Extract the [X, Y] coordinate from the center of the cell holding the provided text.  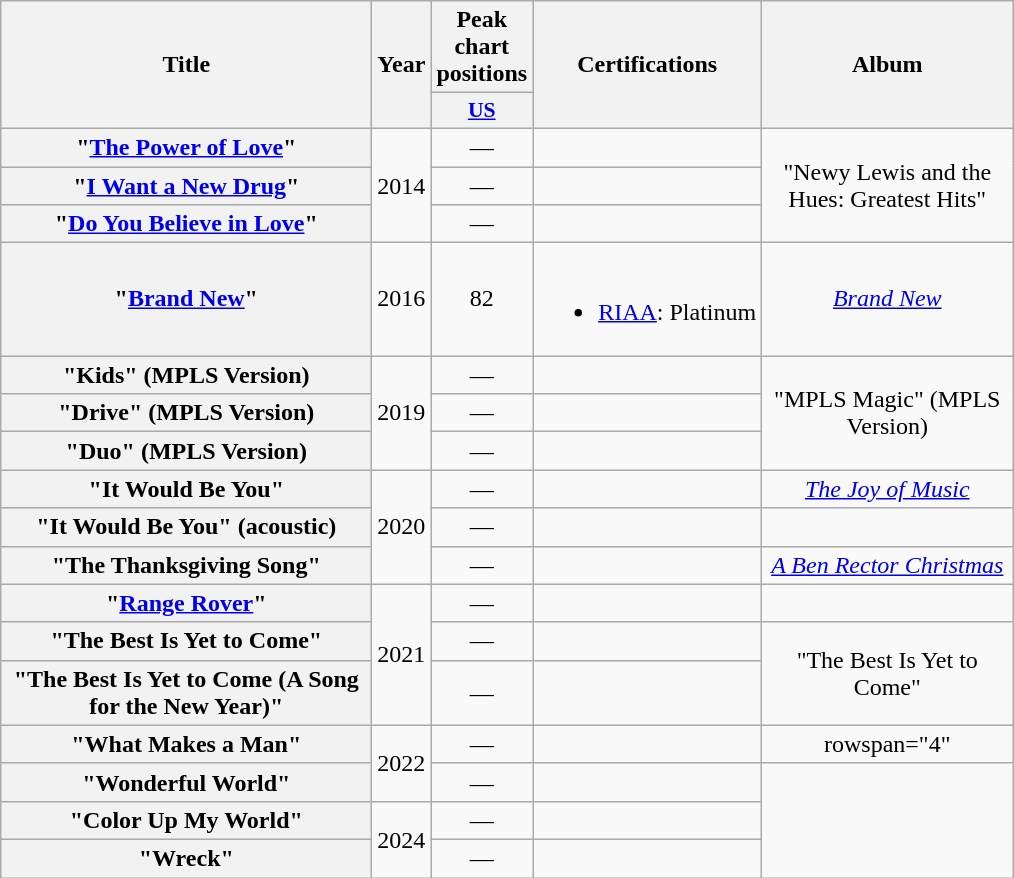
"The Best Is Yet to Come (A Song for the New Year)" [186, 692]
2014 [402, 185]
Brand New [888, 300]
US [482, 111]
2024 [402, 839]
Album [888, 65]
2021 [402, 654]
"The Power of Love" [186, 147]
"It Would Be You" [186, 489]
"I Want a New Drug" [186, 185]
Peak chart positions [482, 47]
"Kids" (MPLS Version) [186, 375]
"What Makes a Man" [186, 744]
"Brand New" [186, 300]
"MPLS Magic" (MPLS Version) [888, 413]
"It Would Be You" (acoustic) [186, 527]
"Wreck" [186, 858]
"Range Rover" [186, 603]
The Joy of Music [888, 489]
"The Thanksgiving Song" [186, 565]
"Wonderful World" [186, 782]
2020 [402, 527]
"Color Up My World" [186, 820]
Year [402, 65]
RIAA: Platinum [648, 300]
"Do You Believe in Love" [186, 224]
2016 [402, 300]
82 [482, 300]
rowspan="4" [888, 744]
Title [186, 65]
2019 [402, 413]
"Drive" (MPLS Version) [186, 413]
A Ben Rector Christmas [888, 565]
"Duo" (MPLS Version) [186, 451]
2022 [402, 763]
"Newy Lewis and the Hues: Greatest Hits" [888, 185]
Certifications [648, 65]
